Search for the cell housing the specified text and yield its [x, y] center coordinate. 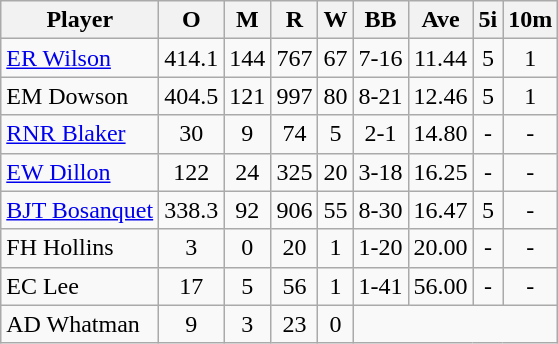
144 [248, 58]
14.80 [440, 134]
55 [336, 210]
EC Lee [80, 286]
404.5 [192, 96]
8-30 [380, 210]
BB [380, 20]
Player [80, 20]
Ave [440, 20]
1-20 [380, 248]
EW Dillon [80, 172]
121 [248, 96]
11.44 [440, 58]
80 [336, 96]
17 [192, 286]
3-18 [380, 172]
67 [336, 58]
1-41 [380, 286]
23 [294, 324]
414.1 [192, 58]
RNR Blaker [80, 134]
92 [248, 210]
FH Hollins [80, 248]
325 [294, 172]
16.25 [440, 172]
997 [294, 96]
8-21 [380, 96]
16.47 [440, 210]
ER Wilson [80, 58]
AD Whatman [80, 324]
24 [248, 172]
2-1 [380, 134]
906 [294, 210]
O [192, 20]
10m [530, 20]
EM Dowson [80, 96]
12.46 [440, 96]
W [336, 20]
338.3 [192, 210]
56 [294, 286]
30 [192, 134]
74 [294, 134]
767 [294, 58]
122 [192, 172]
M [248, 20]
56.00 [440, 286]
BJT Bosanquet [80, 210]
R [294, 20]
5i [488, 20]
7-16 [380, 58]
20.00 [440, 248]
